Identify which cell holds the provided text, then report its [x, y] central coordinate. 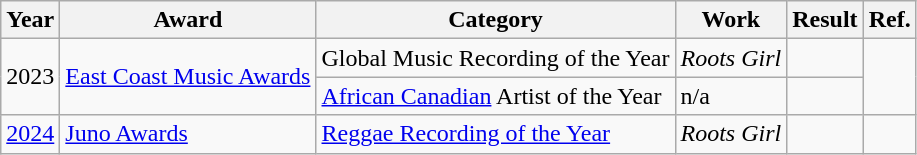
Category [496, 20]
Result [825, 20]
Juno Awards [188, 134]
African Canadian Artist of the Year [496, 96]
n/a [731, 96]
Work [731, 20]
Year [30, 20]
2023 [30, 77]
2024 [30, 134]
Award [188, 20]
Ref. [890, 20]
East Coast Music Awards [188, 77]
Global Music Recording of the Year [496, 58]
Reggae Recording of the Year [496, 134]
